Find where the given text appears and provide that cell's center as [X, Y] coordinate. 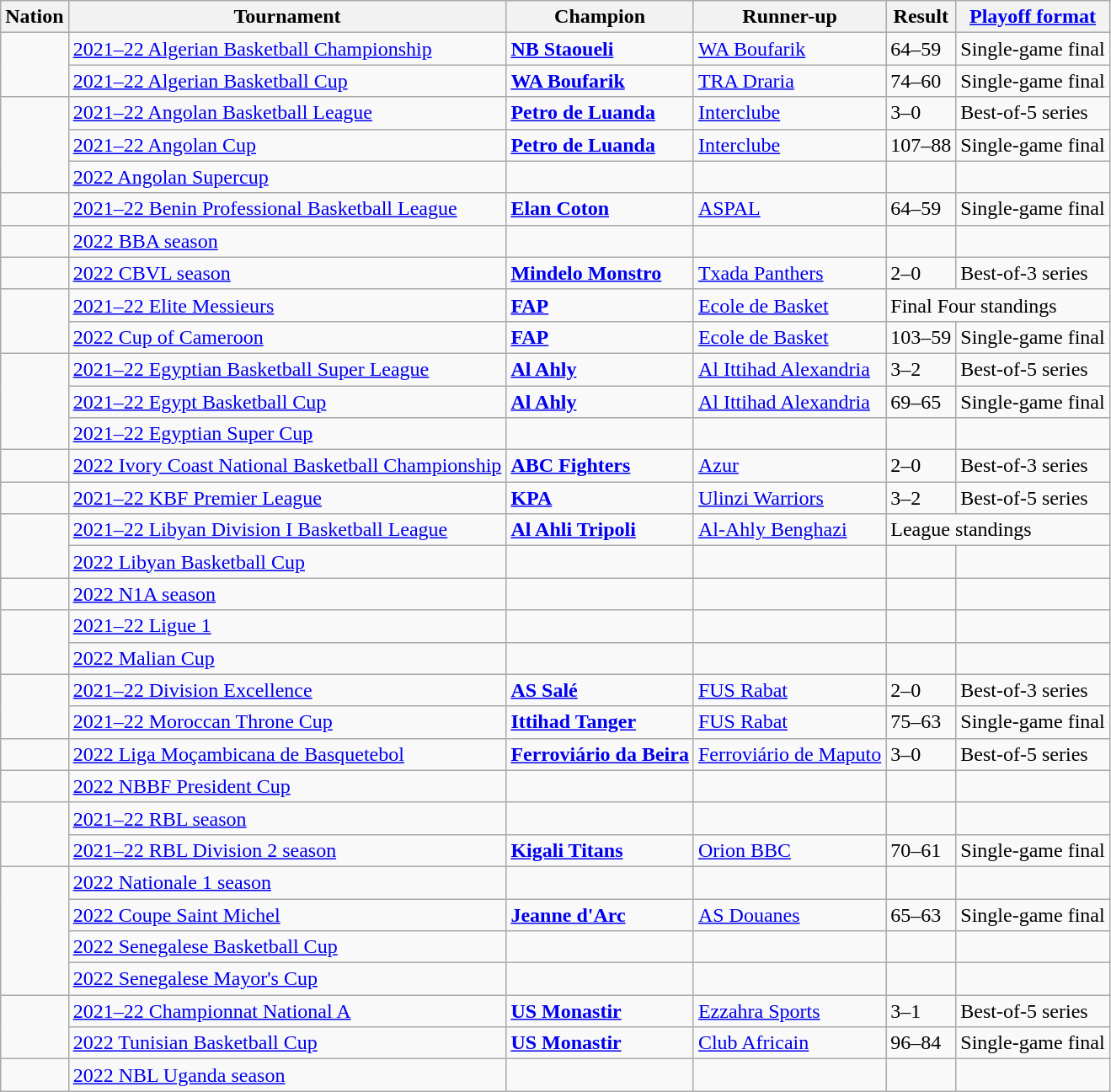
Runner-up [789, 17]
107–88 [921, 145]
2022 NBBF President Cup [287, 786]
2022 Angolan Supercup [287, 177]
75–63 [921, 722]
Playoff format [1033, 17]
Ferroviário de Maputo [789, 754]
Tournament [287, 17]
96–84 [921, 1043]
NB Staoueli [600, 49]
2021–22 Benin Professional Basketball League [287, 209]
2022 CBVL season [287, 273]
74–60 [921, 81]
ABC Fighters [600, 466]
Elan Coton [600, 209]
2022 Malian Cup [287, 658]
Al-Ahly Benghazi [789, 530]
Orion BBC [789, 850]
Al Ahli Tripoli [600, 530]
2022 Tunisian Basketball Cup [287, 1043]
2022 Senegalese Mayor's Cup [287, 979]
Champion [600, 17]
Txada Panthers [789, 273]
Club Africain [789, 1043]
2021–22 Angolan Basketball League [287, 113]
2022 Ivory Coast National Basketball Championship [287, 466]
2022 N1A season [287, 594]
69–65 [921, 402]
Nation [35, 17]
Ittihad Tanger [600, 722]
Azur [789, 466]
2022 NBL Uganda season [287, 1075]
2021–22 Elite Messieurs [287, 305]
Final Four standings [997, 305]
2022 Nationale 1 season [287, 882]
2021–22 Libyan Division I Basketball League [287, 530]
2021–22 KBF Premier League [287, 498]
Ferroviário da Beira [600, 754]
2021–22 Moroccan Throne Cup [287, 722]
3–1 [921, 1011]
2021–22 Egyptian Basketball Super League [287, 369]
103–59 [921, 337]
70–61 [921, 850]
2021–22 Division Excellence [287, 690]
Ulinzi Warriors [789, 498]
Ezzahra Sports [789, 1011]
2021–22 RBL Division 2 season [287, 850]
2022 Liga Moçambicana de Basquetebol [287, 754]
2022 Libyan Basketball Cup [287, 562]
2021–22 Angolan Cup [287, 145]
Jeanne d'Arc [600, 914]
Mindelo Monstro [600, 273]
2021–22 RBL season [287, 818]
Kigali Titans [600, 850]
2021–22 Egypt Basketball Cup [287, 402]
65–63 [921, 914]
Result [921, 17]
2022 Senegalese Basketball Cup [287, 947]
2021–22 Algerian Basketball Championship [287, 49]
2021–22 Ligue 1 [287, 626]
KPA [600, 498]
TRA Draria [789, 81]
2022 Coupe Saint Michel [287, 914]
2021–22 Egyptian Super Cup [287, 434]
2021–22 Championnat National A [287, 1011]
2021–22 Algerian Basketball Cup [287, 81]
AS Salé [600, 690]
League standings [997, 530]
2022 BBA season [287, 241]
AS Douanes [789, 914]
ASPAL [789, 209]
2022 Cup of Cameroon [287, 337]
